Detect which cell encompasses the target text, then output its [X, Y] center coordinate. 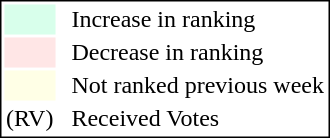
Not ranked previous week [198, 85]
Received Votes [198, 119]
Decrease in ranking [198, 53]
(RV) [29, 119]
Increase in ranking [198, 19]
